Search for the cell housing the specified text and yield its (X, Y) center coordinate. 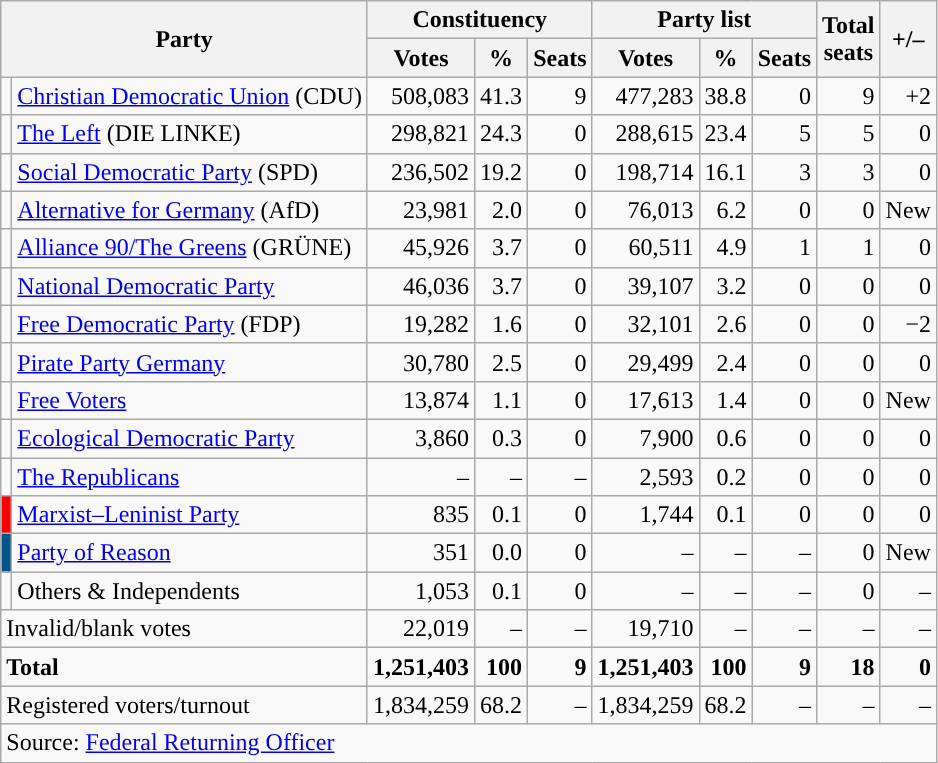
1,744 (646, 515)
17,613 (646, 400)
46,036 (420, 286)
3.2 (726, 286)
0.2 (726, 477)
+2 (908, 96)
−2 (908, 324)
41.3 (502, 96)
1.6 (502, 324)
19,710 (646, 629)
7,900 (646, 438)
508,083 (420, 96)
29,499 (646, 362)
298,821 (420, 134)
Social Democratic Party (SPD) (190, 172)
24.3 (502, 134)
23.4 (726, 134)
Registered voters/turnout (184, 705)
Party of Reason (190, 553)
0.3 (502, 438)
Pirate Party Germany (190, 362)
236,502 (420, 172)
1.1 (502, 400)
13,874 (420, 400)
4.9 (726, 248)
+/– (908, 39)
The Left (DIE LINKE) (190, 134)
2.5 (502, 362)
198,714 (646, 172)
19,282 (420, 324)
The Republicans (190, 477)
351 (420, 553)
0.6 (726, 438)
Free Democratic Party (FDP) (190, 324)
Christian Democratic Union (CDU) (190, 96)
23,981 (420, 210)
Constituency (480, 20)
6.2 (726, 210)
2,593 (646, 477)
32,101 (646, 324)
1.4 (726, 400)
Others & Independents (190, 591)
30,780 (420, 362)
835 (420, 515)
288,615 (646, 134)
45,926 (420, 248)
1,053 (420, 591)
22,019 (420, 629)
60,511 (646, 248)
477,283 (646, 96)
Totalseats (849, 39)
Alternative for Germany (AfD) (190, 210)
Alliance 90/The Greens (GRÜNE) (190, 248)
Free Voters (190, 400)
16.1 (726, 172)
2.6 (726, 324)
Party list (704, 20)
39,107 (646, 286)
National Democratic Party (190, 286)
19.2 (502, 172)
0.0 (502, 553)
Invalid/blank votes (184, 629)
18 (849, 667)
2.4 (726, 362)
Marxist–Leninist Party (190, 515)
Party (184, 39)
Total (184, 667)
Ecological Democratic Party (190, 438)
38.8 (726, 96)
Source: Federal Returning Officer (469, 743)
3,860 (420, 438)
76,013 (646, 210)
2.0 (502, 210)
